Detect which cell encompasses the target text, then output its (X, Y) center coordinate. 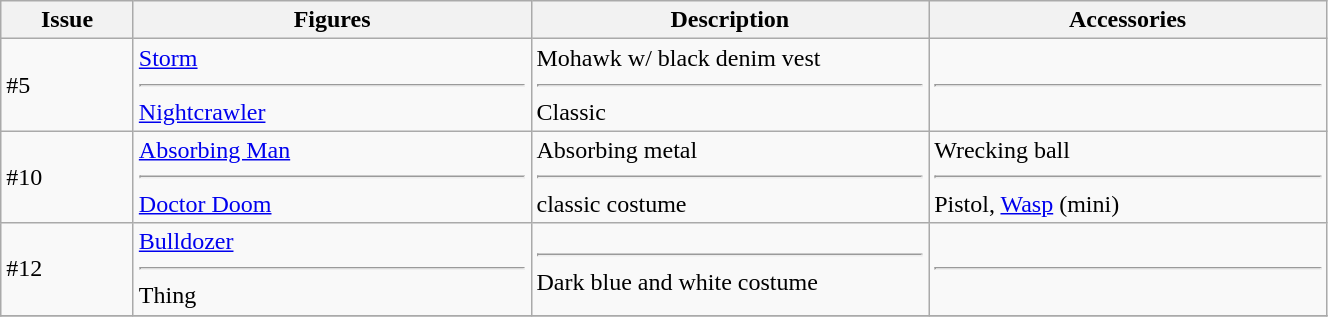
Absorbing ManDoctor Doom (332, 177)
#10 (68, 177)
StormNightcrawler (332, 85)
#5 (68, 85)
Dark blue and white costume (730, 269)
Absorbing metalclassic costume (730, 177)
#12 (68, 269)
Wrecking ballPistol, Wasp (mini) (1128, 177)
Mohawk w/ black denim vestClassic (730, 85)
Description (730, 20)
Accessories (1128, 20)
Issue (68, 20)
BulldozerThing (332, 269)
Figures (332, 20)
